Locate the cell with the specified text and output its [x, y] center coordinate. 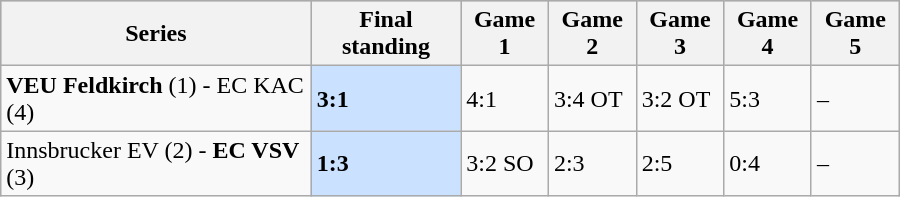
0:4 [768, 164]
Game 3 [680, 34]
Innsbrucker EV (2) - EC VSV (3) [156, 164]
Game 4 [768, 34]
Final standing [386, 34]
3:1 [386, 98]
3:4 OT [592, 98]
3:2 OT [680, 98]
VEU Feldkirch (1) - EC KAC (4) [156, 98]
5:3 [768, 98]
Game 1 [505, 34]
Game 2 [592, 34]
3:2 SO [505, 164]
4:1 [505, 98]
Series [156, 34]
2:5 [680, 164]
1:3 [386, 164]
2:3 [592, 164]
Game 5 [855, 34]
